Identify which cell holds the provided text, then report its (X, Y) central coordinate. 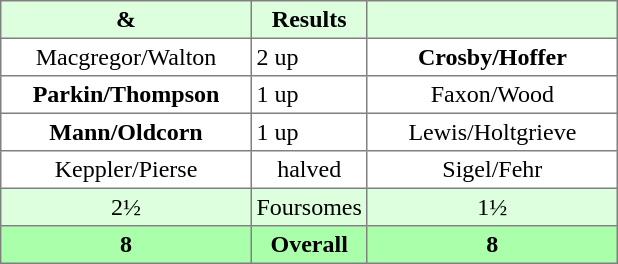
Results (309, 20)
Macgregor/Walton (126, 57)
Overall (309, 245)
Foursomes (309, 207)
Parkin/Thompson (126, 95)
& (126, 20)
Crosby/Hoffer (492, 57)
Lewis/Holtgrieve (492, 132)
2½ (126, 207)
halved (309, 170)
Sigel/Fehr (492, 170)
Mann/Oldcorn (126, 132)
Faxon/Wood (492, 95)
2 up (309, 57)
1½ (492, 207)
Keppler/Pierse (126, 170)
